Pinpoint the cell where the given text exists, returning its [X, Y] midpoint coordinate. 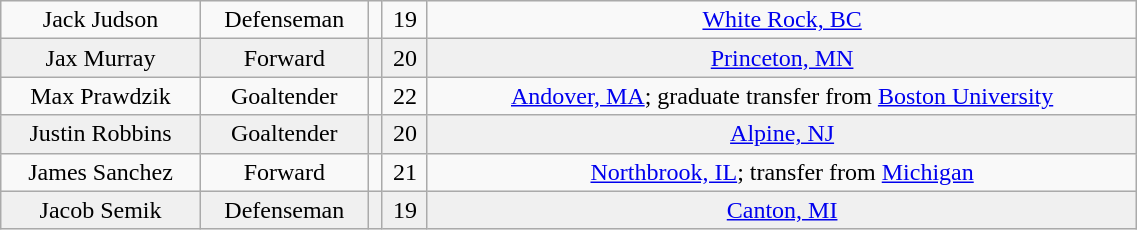
Alpine, NJ [782, 134]
21 [404, 172]
22 [404, 96]
Jacob Semik [101, 210]
White Rock, BC [782, 20]
Jax Murray [101, 58]
Jack Judson [101, 20]
Princeton, MN [782, 58]
Andover, MA; graduate transfer from Boston University [782, 96]
Max Prawdzik [101, 96]
James Sanchez [101, 172]
Northbrook, IL; transfer from Michigan [782, 172]
Justin Robbins [101, 134]
Canton, MI [782, 210]
